Output the [X, Y] coordinate of the center of the cell containing the given text.  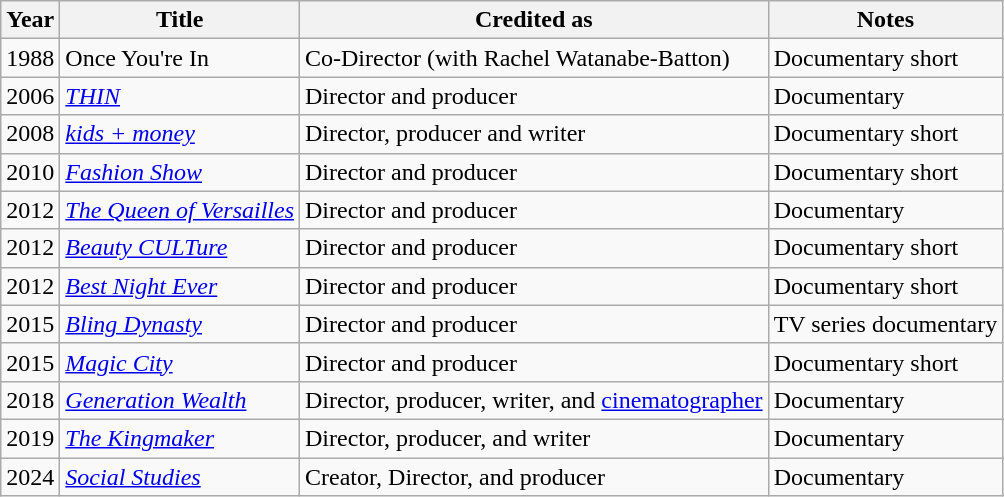
The Kingmaker [180, 438]
2006 [30, 96]
Best Night Ever [180, 286]
TV series documentary [886, 324]
kids + money [180, 134]
Once You're In [180, 58]
2024 [30, 477]
Social Studies [180, 477]
Fashion Show [180, 172]
Generation Wealth [180, 400]
Bling Dynasty [180, 324]
Credited as [534, 20]
Beauty CULTure [180, 248]
The Queen of Versailles [180, 210]
Director, producer and writer [534, 134]
Magic City [180, 362]
Notes [886, 20]
2008 [30, 134]
Director, producer, writer, and cinematographer [534, 400]
1988 [30, 58]
THIN [180, 96]
2018 [30, 400]
Title [180, 20]
Creator, Director, and producer [534, 477]
2010 [30, 172]
Co-Director (with Rachel Watanabe-Batton) [534, 58]
Director, producer, and writer [534, 438]
2019 [30, 438]
Year [30, 20]
